Locate the cell with the specified text and output its (X, Y) center coordinate. 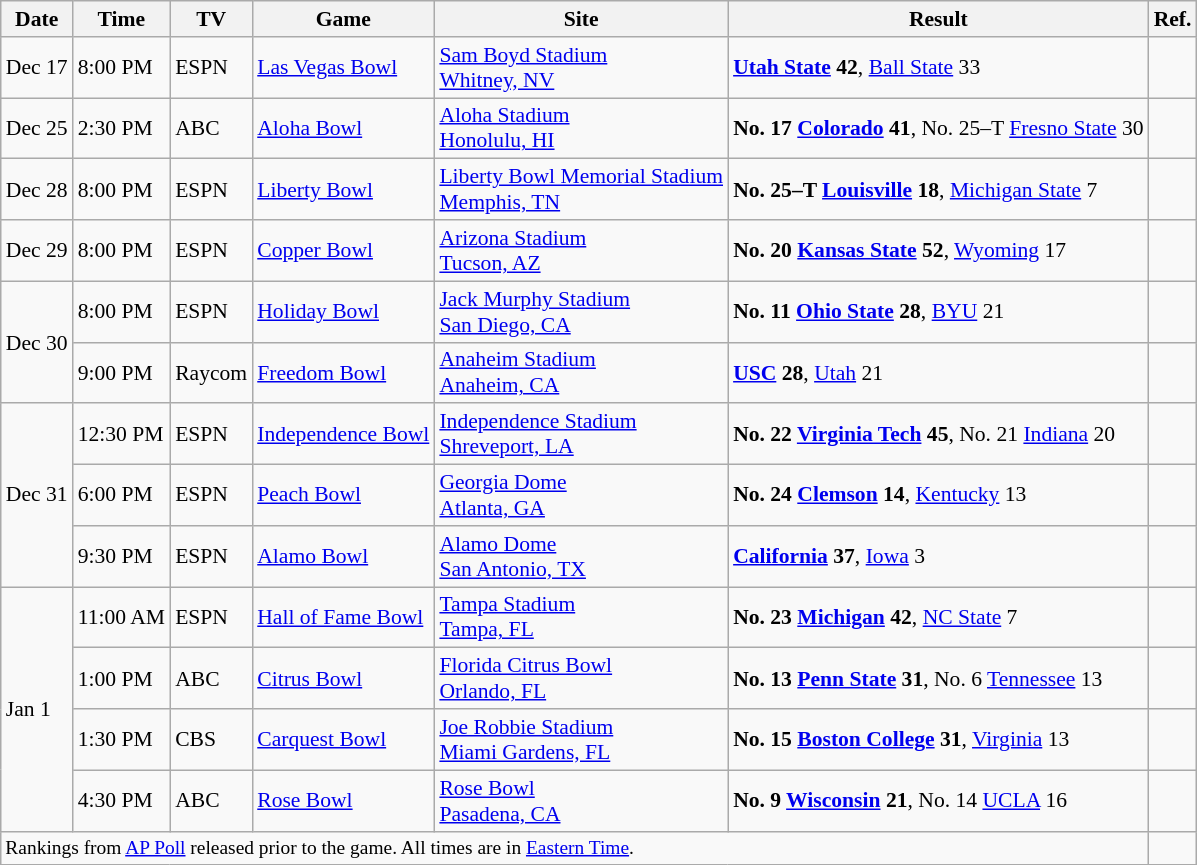
Utah State 42, Ball State 33 (938, 68)
No. 15 Boston College 31, Virginia 13 (938, 740)
Alamo Bowl (343, 556)
Joe Robbie StadiumMiami Gardens, FL (581, 740)
No. 24 Clemson 14, Kentucky 13 (938, 496)
No. 22 Virginia Tech 45, No. 21 Indiana 20 (938, 434)
Citrus Bowl (343, 678)
9:00 PM (122, 372)
No. 11 Ohio State 28, BYU 21 (938, 312)
CBS (211, 740)
Alamo DomeSan Antonio, TX (581, 556)
No. 23 Michigan 42, NC State 7 (938, 618)
6:00 PM (122, 496)
1:30 PM (122, 740)
1:00 PM (122, 678)
Independence StadiumShreveport, LA (581, 434)
Game (343, 19)
Liberty Bowl Memorial StadiumMemphis, TN (581, 190)
12:30 PM (122, 434)
No. 13 Penn State 31, No. 6 Tennessee 13 (938, 678)
Dec 31 (37, 496)
Anaheim StadiumAnaheim, CA (581, 372)
Georgia DomeAtlanta, GA (581, 496)
No. 17 Colorado 41, No. 25–T Fresno State 30 (938, 128)
Rose Bowl (343, 800)
No. 20 Kansas State 52, Wyoming 17 (938, 250)
4:30 PM (122, 800)
Ref. (1173, 19)
Rankings from AP Poll released prior to the game. All times are in Eastern Time. (575, 848)
2:30 PM (122, 128)
Freedom Bowl (343, 372)
Site (581, 19)
Arizona StadiumTucson, AZ (581, 250)
Aloha StadiumHonolulu, HI (581, 128)
No. 9 Wisconsin 21, No. 14 UCLA 16 (938, 800)
Holiday Bowl (343, 312)
Sam Boyd StadiumWhitney, NV (581, 68)
Result (938, 19)
Dec 29 (37, 250)
Tampa StadiumTampa, FL (581, 618)
Time (122, 19)
Florida Citrus BowlOrlando, FL (581, 678)
Hall of Fame Bowl (343, 618)
Dec 17 (37, 68)
Peach Bowl (343, 496)
No. 25–T Louisville 18, Michigan State 7 (938, 190)
Jan 1 (37, 709)
Carquest Bowl (343, 740)
TV (211, 19)
Rose BowlPasadena, CA (581, 800)
Liberty Bowl (343, 190)
USC 28, Utah 21 (938, 372)
Dec 25 (37, 128)
11:00 AM (122, 618)
Jack Murphy StadiumSan Diego, CA (581, 312)
Raycom (211, 372)
Copper Bowl (343, 250)
9:30 PM (122, 556)
Aloha Bowl (343, 128)
Dec 30 (37, 342)
California 37, Iowa 3 (938, 556)
Dec 28 (37, 190)
Las Vegas Bowl (343, 68)
Independence Bowl (343, 434)
Date (37, 19)
